Extract the [X, Y] coordinate from the center of the cell holding the provided text.  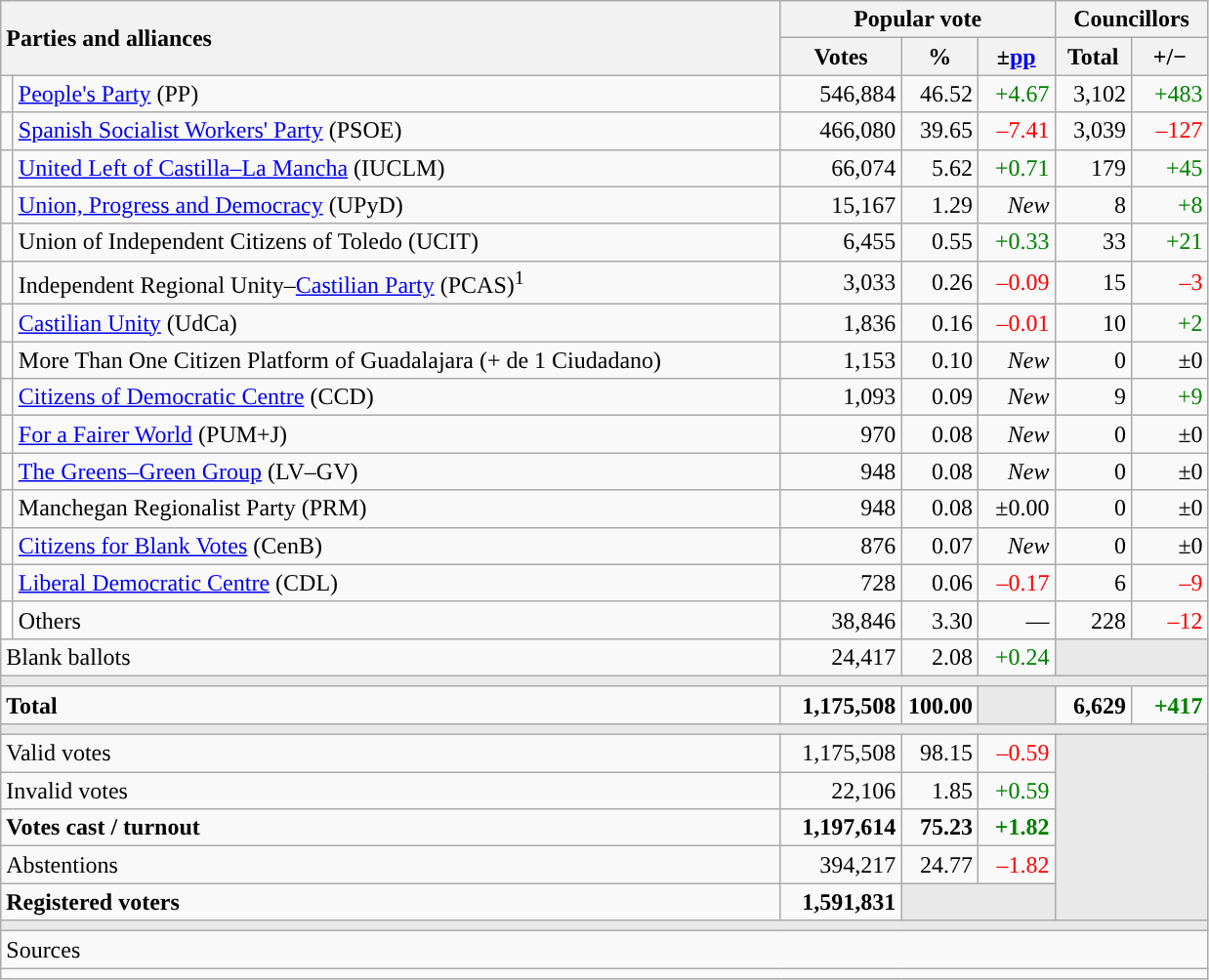
+1.82 [1016, 828]
3,033 [841, 283]
0.26 [939, 283]
0.10 [939, 360]
46.52 [939, 94]
1,836 [841, 323]
–1.82 [1016, 865]
66,074 [841, 168]
38,846 [841, 620]
3.30 [939, 620]
+8 [1170, 205]
0.55 [939, 242]
75.23 [939, 828]
For a Fairer World (PUM+J) [396, 434]
Liberal Democratic Centre (CDL) [396, 583]
0.06 [939, 583]
Citizens of Democratic Centre (CCD) [396, 397]
+0.59 [1016, 791]
0.09 [939, 397]
Union, Progress and Democracy (UPyD) [396, 205]
Parties and alliances [391, 38]
–0.09 [1016, 283]
1,093 [841, 397]
5.62 [939, 168]
6,629 [1094, 705]
+21 [1170, 242]
Union of Independent Citizens of Toledo (UCIT) [396, 242]
9 [1094, 397]
876 [841, 546]
6 [1094, 583]
466,080 [841, 131]
% [939, 57]
–9 [1170, 583]
–127 [1170, 131]
+0.24 [1016, 657]
+/− [1170, 57]
±0.00 [1016, 509]
1.85 [939, 791]
24,417 [841, 657]
2.08 [939, 657]
Castilian Unity (UdCa) [396, 323]
Valid votes [391, 754]
+45 [1170, 168]
728 [841, 583]
228 [1094, 620]
Independent Regional Unity–Castilian Party (PCAS)1 [396, 283]
98.15 [939, 754]
–0.59 [1016, 754]
33 [1094, 242]
15 [1094, 283]
Others [396, 620]
Registered voters [391, 902]
–0.17 [1016, 583]
3,039 [1094, 131]
±pp [1016, 57]
6,455 [841, 242]
3,102 [1094, 94]
0.07 [939, 546]
Spanish Socialist Workers' Party (PSOE) [396, 131]
1.29 [939, 205]
546,884 [841, 94]
39.65 [939, 131]
22,106 [841, 791]
People's Party (PP) [396, 94]
179 [1094, 168]
— [1016, 620]
Councillors [1131, 20]
+0.71 [1016, 168]
Votes cast / turnout [391, 828]
+483 [1170, 94]
+4.67 [1016, 94]
+2 [1170, 323]
10 [1094, 323]
0.16 [939, 323]
1,197,614 [841, 828]
8 [1094, 205]
Abstentions [391, 865]
Sources [604, 950]
+417 [1170, 705]
Manchegan Regionalist Party (PRM) [396, 509]
Citizens for Blank Votes (CenB) [396, 546]
United Left of Castilla–La Mancha (IUCLM) [396, 168]
Blank ballots [391, 657]
+0.33 [1016, 242]
24.77 [939, 865]
–0.01 [1016, 323]
More Than One Citizen Platform of Guadalajara (+ de 1 Ciudadano) [396, 360]
1,591,831 [841, 902]
Invalid votes [391, 791]
The Greens–Green Group (LV–GV) [396, 471]
–12 [1170, 620]
394,217 [841, 865]
15,167 [841, 205]
100.00 [939, 705]
Popular vote [918, 20]
–3 [1170, 283]
1,153 [841, 360]
970 [841, 434]
–7.41 [1016, 131]
Votes [841, 57]
+9 [1170, 397]
